Identify which cell holds the provided text, then report its [x, y] central coordinate. 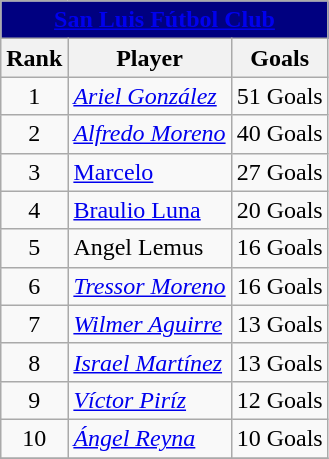
Tressor Moreno [150, 286]
3 [34, 172]
9 [34, 400]
10 Goals [280, 438]
12 Goals [280, 400]
Israel Martínez [150, 362]
20 Goals [280, 210]
Goals [280, 58]
51 Goals [280, 96]
4 [34, 210]
8 [34, 362]
Ángel Reyna [150, 438]
27 Goals [280, 172]
10 [34, 438]
Braulio Luna [150, 210]
6 [34, 286]
1 [34, 96]
Alfredo Moreno [150, 134]
San Luis Fútbol Club [164, 20]
Player [150, 58]
Víctor Piríz [150, 400]
2 [34, 134]
5 [34, 248]
Ariel González [150, 96]
40 Goals [280, 134]
Rank [34, 58]
Marcelo [150, 172]
7 [34, 324]
Wilmer Aguirre [150, 324]
Angel Lemus [150, 248]
